Identify which cell holds the provided text, then report its [X, Y] central coordinate. 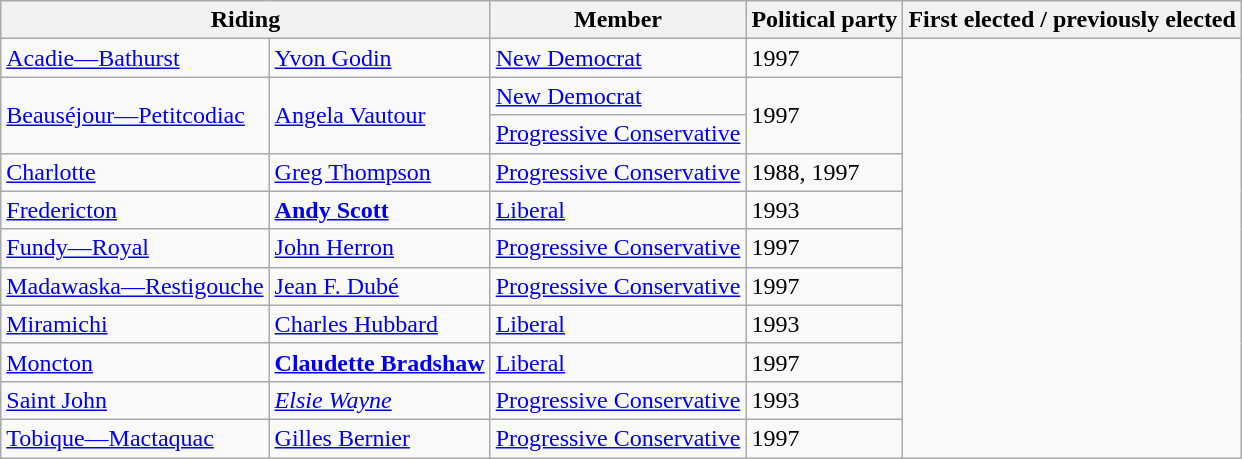
Madawaska—Restigouche [135, 286]
Acadie—Bathurst [135, 58]
Beauséjour—Petitcodiac [135, 115]
Elsie Wayne [380, 400]
Tobique—Mactaquac [135, 438]
Miramichi [135, 324]
Yvon Godin [380, 58]
Fredericton [135, 210]
John Herron [380, 248]
Charlotte [135, 172]
Andy Scott [380, 210]
Riding [246, 20]
Claudette Bradshaw [380, 362]
Gilles Bernier [380, 438]
First elected / previously elected [1072, 20]
Saint John [135, 400]
Fundy—Royal [135, 248]
Greg Thompson [380, 172]
Charles Hubbard [380, 324]
Jean F. Dubé [380, 286]
Political party [824, 20]
Angela Vautour [380, 115]
Member [618, 20]
Moncton [135, 362]
1988, 1997 [824, 172]
